Provide the [X, Y] coordinate of the cell's center where the given text is located.  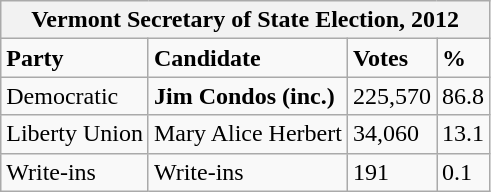
13.1 [462, 134]
Democratic [75, 96]
% [462, 58]
Liberty Union [75, 134]
191 [392, 172]
Jim Condos (inc.) [248, 96]
Vermont Secretary of State Election, 2012 [246, 20]
225,570 [392, 96]
Candidate [248, 58]
Votes [392, 58]
34,060 [392, 134]
0.1 [462, 172]
Party [75, 58]
Mary Alice Herbert [248, 134]
86.8 [462, 96]
